Determine the (x, y) coordinate at the center of the cell enclosing the given text.  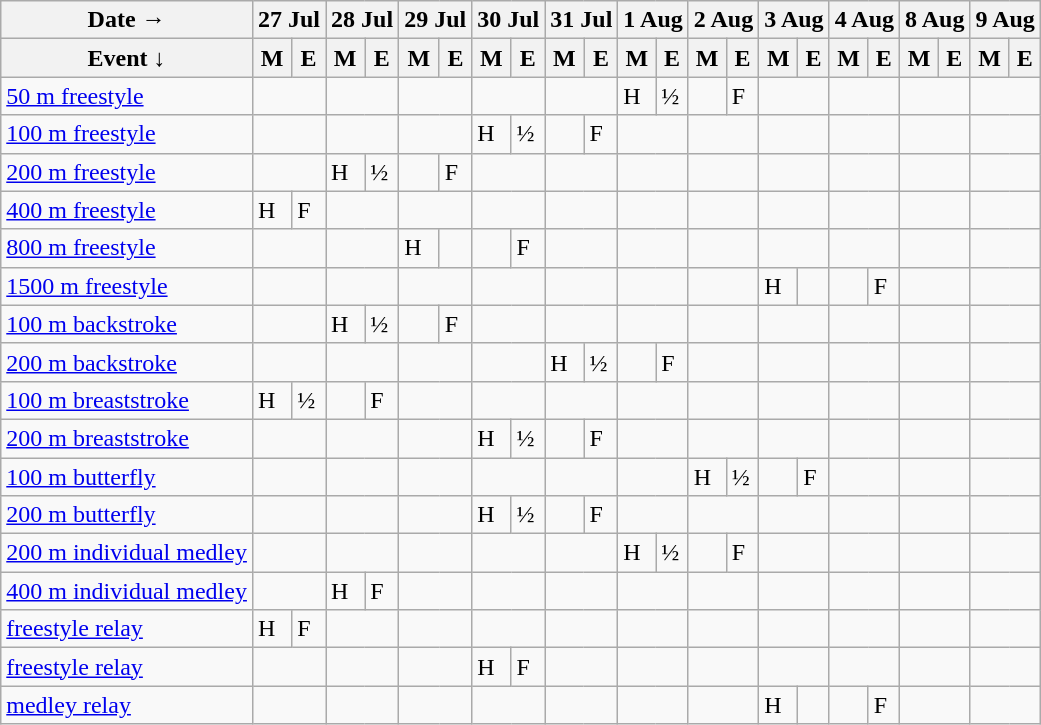
30 Jul (508, 20)
Event ↓ (127, 58)
100 m backstroke (127, 324)
200 m individual medley (127, 553)
1 Aug (653, 20)
400 m freestyle (127, 210)
medley relay (127, 705)
9 Aug (1005, 20)
400 m individual medley (127, 591)
3 Aug (794, 20)
31 Jul (582, 20)
200 m butterfly (127, 515)
200 m breaststroke (127, 438)
200 m freestyle (127, 172)
Date → (127, 20)
100 m freestyle (127, 134)
1500 m freestyle (127, 286)
200 m backstroke (127, 362)
800 m freestyle (127, 248)
27 Jul (288, 20)
100 m butterfly (127, 477)
28 Jul (362, 20)
4 Aug (864, 20)
8 Aug (935, 20)
100 m breaststroke (127, 400)
2 Aug (723, 20)
50 m freestyle (127, 96)
29 Jul (436, 20)
